Output the (X, Y) coordinate of the center of the cell containing the given text.  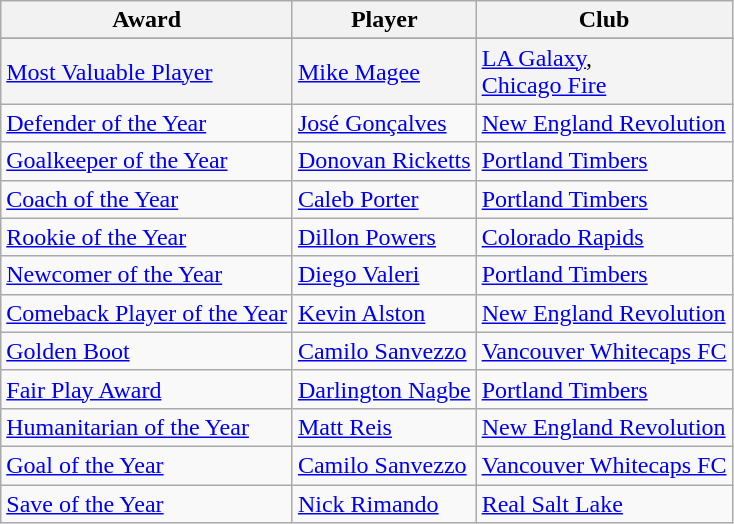
Colorado Rapids (604, 237)
Caleb Porter (384, 199)
Fair Play Award (147, 389)
Award (147, 20)
Nick Rimando (384, 503)
Diego Valeri (384, 275)
Defender of the Year (147, 123)
Newcomer of the Year (147, 275)
Humanitarian of the Year (147, 427)
Darlington Nagbe (384, 389)
Kevin Alston (384, 313)
Club (604, 20)
Save of the Year (147, 503)
Real Salt Lake (604, 503)
Mike Magee (384, 72)
Donovan Ricketts (384, 161)
Comeback Player of the Year (147, 313)
Rookie of the Year (147, 237)
Matt Reis (384, 427)
LA Galaxy,Chicago Fire (604, 72)
Player (384, 20)
Goalkeeper of the Year (147, 161)
Goal of the Year (147, 465)
José Gonçalves (384, 123)
Dillon Powers (384, 237)
Most Valuable Player (147, 72)
Coach of the Year (147, 199)
Golden Boot (147, 351)
